Determine the [X, Y] coordinate at the center of the cell enclosing the given text.  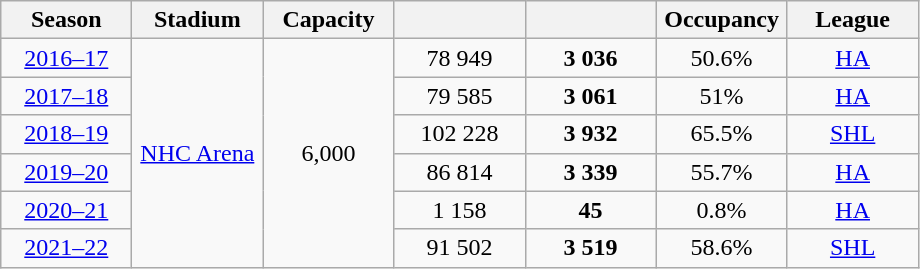
1 158 [460, 210]
86 814 [460, 172]
3 519 [590, 248]
2019–20 [66, 172]
91 502 [460, 248]
Occupancy [722, 20]
55.7% [722, 172]
65.5% [722, 134]
League [852, 20]
0.8% [722, 210]
102 228 [460, 134]
2018–19 [66, 134]
2017–18 [66, 96]
79 585 [460, 96]
78 949 [460, 58]
3 061 [590, 96]
NHC Arena [198, 153]
3 932 [590, 134]
Season [66, 20]
58.6% [722, 248]
2016–17 [66, 58]
3 339 [590, 172]
Capacity [328, 20]
2020–21 [66, 210]
45 [590, 210]
Stadium [198, 20]
2021–22 [66, 248]
51% [722, 96]
50.6% [722, 58]
3 036 [590, 58]
6,000 [328, 153]
